Locate the cell with the specified text and output its [X, Y] center coordinate. 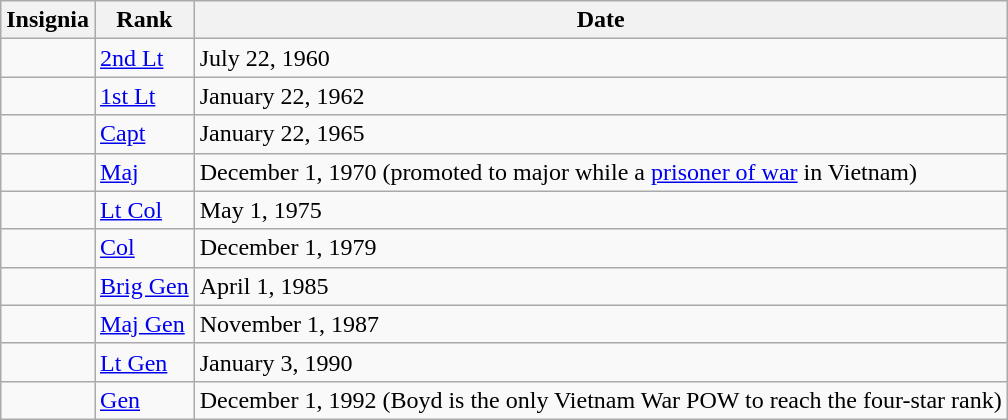
Date [600, 20]
2nd Lt [145, 58]
May 1, 1975 [600, 210]
December 1, 1970 (promoted to major while a prisoner of war in Vietnam) [600, 172]
Maj Gen [145, 324]
Insignia [48, 20]
January 22, 1962 [600, 96]
January 3, 1990 [600, 362]
January 22, 1965 [600, 134]
July 22, 1960 [600, 58]
Lt Gen [145, 362]
December 1, 1979 [600, 248]
Capt [145, 134]
December 1, 1992 (Boyd is the only Vietnam War POW to reach the four-star rank) [600, 400]
Rank [145, 20]
Brig Gen [145, 286]
Col [145, 248]
April 1, 1985 [600, 286]
Lt Col [145, 210]
November 1, 1987 [600, 324]
Maj [145, 172]
Gen [145, 400]
1st Lt [145, 96]
